Determine the [x, y] coordinate at the center of the cell enclosing the given text.  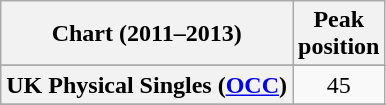
Chart (2011–2013) [147, 34]
UK Physical Singles (OCC) [147, 85]
Peakposition [338, 34]
45 [338, 85]
